Return [X, Y] of the center of cell containing provided text 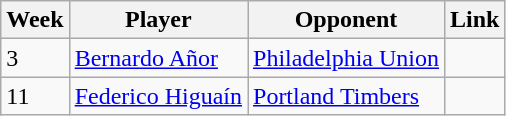
Bernardo Añor [158, 58]
Philadelphia Union [346, 58]
Federico Higuaín [158, 96]
Link [475, 20]
3 [35, 58]
Week [35, 20]
11 [35, 96]
Portland Timbers [346, 96]
Player [158, 20]
Opponent [346, 20]
